Search for the cell housing the specified text and yield its (X, Y) center coordinate. 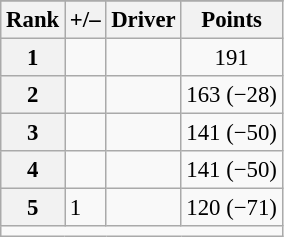
Rank (33, 20)
+/– (86, 20)
3 (33, 133)
191 (232, 58)
163 (−28) (232, 95)
2 (33, 95)
Driver (144, 20)
Points (232, 20)
120 (−71) (232, 208)
4 (33, 170)
5 (33, 208)
